Locate the cell with the specified text and output its (X, Y) center coordinate. 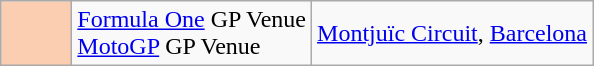
Montjuïc Circuit, Barcelona (452, 34)
Formula One GP VenueMotoGP GP Venue (192, 34)
